Return [x, y] of the center of cell containing provided text 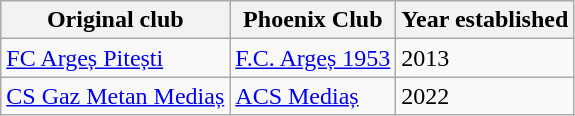
FC Argeș Pitești [116, 58]
ACS Mediaș [313, 96]
Year established [485, 20]
CS Gaz Metan Mediaș [116, 96]
Phoenix Club [313, 20]
2022 [485, 96]
Original club [116, 20]
2013 [485, 58]
F.C. Argeș 1953 [313, 58]
